For the text-containing cell, return its midpoint in [x, y] coordinate format. 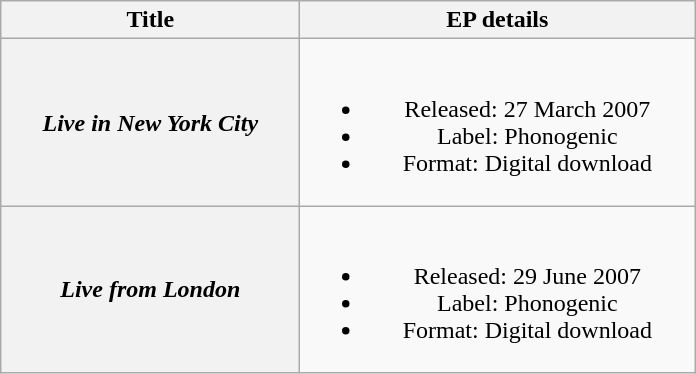
Released: 27 March 2007Label: PhonogenicFormat: Digital download [498, 122]
Released: 29 June 2007Label: PhonogenicFormat: Digital download [498, 290]
Live in New York City [150, 122]
Live from London [150, 290]
Title [150, 20]
EP details [498, 20]
